Capture the cell that displays the provided text and extract its (x, y) central coordinate. 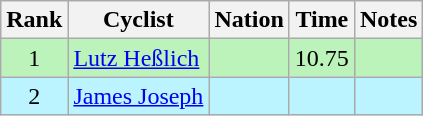
Cyclist (138, 20)
1 (34, 58)
2 (34, 96)
James Joseph (138, 96)
Nation (249, 20)
Rank (34, 20)
Time (322, 20)
10.75 (322, 58)
Lutz Heßlich (138, 58)
Notes (388, 20)
